Provide the (X, Y) coordinate of the cell's center where the given text is located.  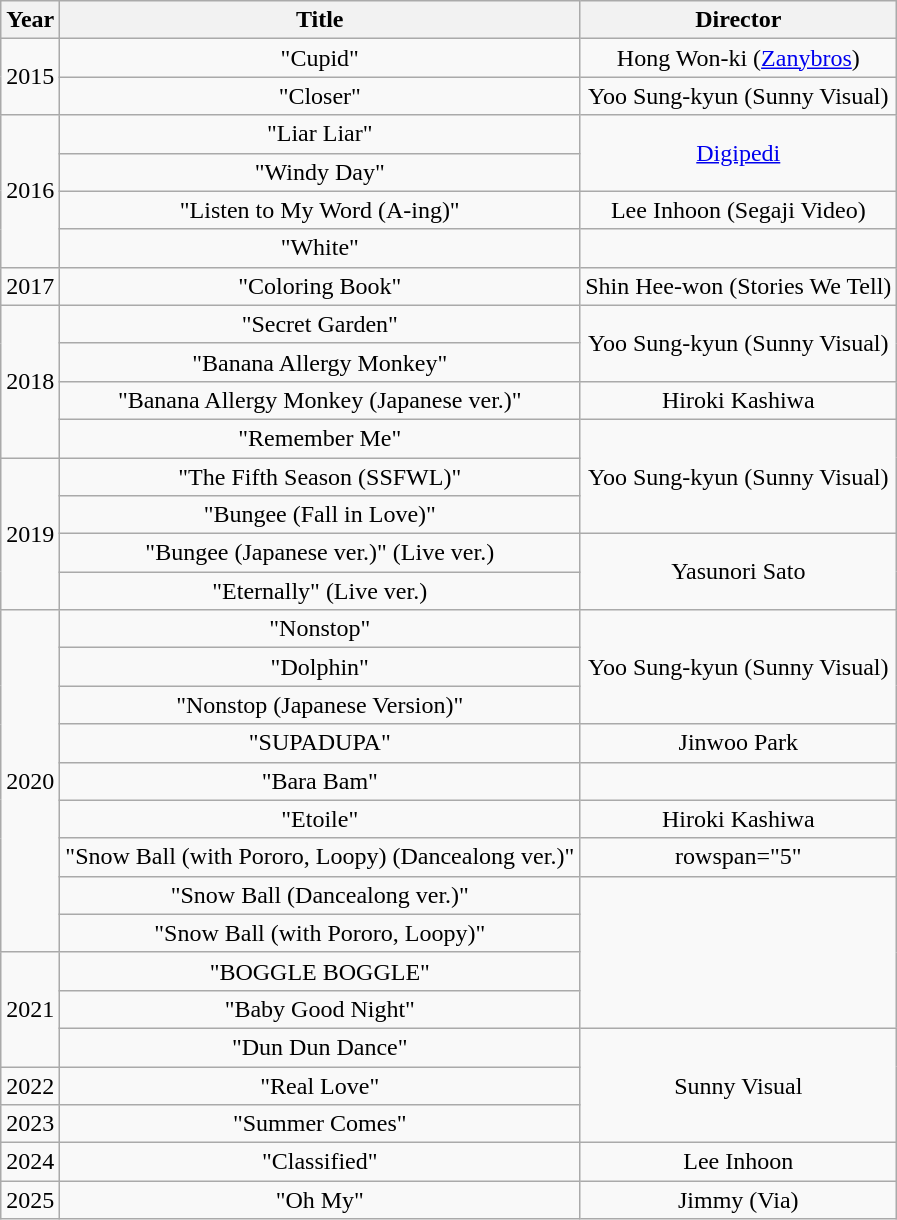
"Eternally" (Live ver.) (320, 591)
Sunny Visual (738, 1085)
"Classified" (320, 1162)
"Remember Me" (320, 438)
Jimmy (Via) (738, 1200)
"Dolphin" (320, 667)
2022 (30, 1085)
"Bungee (Fall in Love)" (320, 515)
Lee Inhoon (Segaji Video) (738, 210)
"Etoile" (320, 819)
2021 (30, 1009)
"Baby Good Night" (320, 1009)
Director (738, 20)
2015 (30, 77)
"White" (320, 248)
"Real Love" (320, 1085)
2017 (30, 286)
"SUPADUPA" (320, 743)
Year (30, 20)
2019 (30, 534)
2016 (30, 191)
"Dun Dun Dance" (320, 1047)
"Secret Garden" (320, 324)
"The Fifth Season (SSFWL)" (320, 477)
rowspan="5" (738, 857)
2025 (30, 1200)
2020 (30, 782)
Jinwoo Park (738, 743)
2018 (30, 381)
"Cupid" (320, 58)
"Snow Ball (Dancealong ver.)" (320, 895)
"Nonstop" (320, 629)
"Windy Day" (320, 172)
"Coloring Book" (320, 286)
"Summer Comes" (320, 1124)
"BOGGLE BOGGLE" (320, 971)
"Nonstop (Japanese Version)" (320, 705)
Yasunori Sato (738, 572)
Lee Inhoon (738, 1162)
"Bungee (Japanese ver.)" (Live ver.) (320, 553)
"Snow Ball (with Pororo, Loopy)" (320, 933)
"Bara Bam" (320, 781)
2024 (30, 1162)
"Banana Allergy Monkey (Japanese ver.)" (320, 400)
"Liar Liar" (320, 134)
2023 (30, 1124)
"Banana Allergy Monkey" (320, 362)
Digipedi (738, 153)
Hong Won-ki (Zanybros) (738, 58)
Shin Hee-won (Stories We Tell) (738, 286)
Title (320, 20)
"Listen to My Word (A-ing)" (320, 210)
"Closer" (320, 96)
"Snow Ball (with Pororo, Loopy) (Dancealong ver.)" (320, 857)
"Oh My" (320, 1200)
